Return [x, y] of the center of cell containing provided text 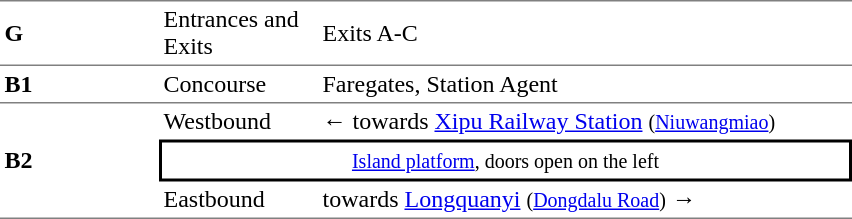
Island platform, doors open on the left [506, 161]
Exits A-C [585, 33]
Concourse [238, 85]
G [80, 33]
Entrances and Exits [238, 33]
B1 [80, 85]
Faregates, Station Agent [585, 85]
Westbound [238, 122]
← towards Xipu Railway Station (Niuwangmiao) [585, 122]
